For the text-containing cell, return its midpoint in (x, y) coordinate format. 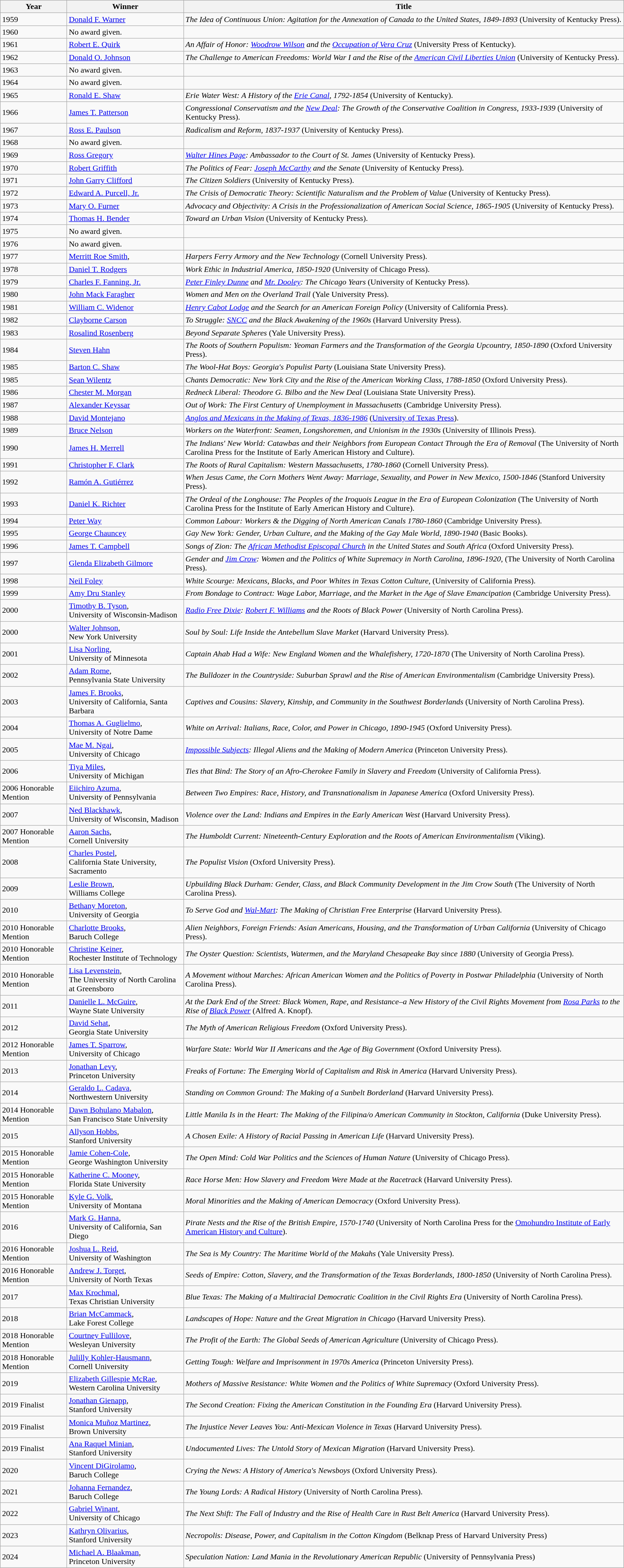
Freaks of Fortune: The Emerging World of Capitalism and Risk in America (Harvard University Press). (404, 1071)
Donald F. Warner (125, 19)
Between Two Empires: Race, History, and Transnationalism in Japanese America (Oxford University Press). (404, 793)
Daniel T. Rodgers (125, 269)
Gay New York: Gender, Urban Culture, and the Making of the Gay Male World, 1890-1940 (Basic Books). (404, 533)
2017 (34, 1297)
Ross E. Paulson (125, 130)
James T. Campbell (125, 546)
2005 (34, 750)
Erie Water West: A History of the Erie Canal, 1792-1854 (University of Kentucky). (404, 95)
Steven Hahn (125, 350)
Amy Dru Stanley (125, 593)
1976 (34, 244)
Timothy B. Tyson, University of Wisconsin-Madison (125, 610)
The Citizen Soldiers (University of Kentucky Press). (404, 181)
Congressional Conservatism and the New Deal: The Growth of the Conservative Coalition in Congress, 1933-1939 (University of Kentucky Press). (404, 113)
Landscapes of Hope: Nature and the Great Migration in Chicago (Harvard University Press). (404, 1318)
Peter Finley Dunne and Mr. Dooley: The Chicago Years (University of Kentucky Press). (404, 282)
The Profit of the Earth: The Global Seeds of American Agriculture (University of Chicago Press). (404, 1340)
Chants Democratic: New York City and the Rise of the American Working Class, 1788-1850 (Oxford University Press). (404, 380)
1974 (34, 219)
1964 (34, 83)
Jamie Cohen-Cole, George Washington University (125, 1158)
Radicalism and Reform, 1837-1937 (University of Kentucky Press). (404, 130)
Brian McCammack, Lake Forest College (125, 1318)
Upbuilding Black Durham: Gender, Class, and Black Community Development in the Jim Crow South (The University of North Carolina Press). (404, 888)
Bruce Nelson (125, 430)
2014 (34, 1093)
Donald O. Johnson (125, 57)
A Movement without Marches: African American Women and the Politics of Poverty in Postwar Philadelphia (University of North Carolina Press). (404, 980)
James T. Sparrow, University of Chicago (125, 1050)
John Mack Faragher (125, 295)
Allyson Hobbs, Stanford University (125, 1136)
The Idea of Continuous Union: Agitation for the Annexation of Canada to the United States, 1849-1893 (University of Kentucky Press). (404, 19)
1975 (34, 231)
Charles F. Fanning, Jr. (125, 282)
Charlotte Brooks, Baruch College (125, 932)
1962 (34, 57)
Tiya Miles, University of Michigan (125, 771)
2001 (34, 654)
Robert Griffith (125, 168)
2006 (34, 771)
2003 (34, 702)
Mothers of Massive Resistance: White Women and the Politics of White Supremacy (Oxford University Press). (404, 1383)
Dawn Bohulano Mabalon, San Francisco State University (125, 1114)
2012 Honorable Mention (34, 1050)
Katherine C. Mooney, Florida State University (125, 1179)
Mae M. Ngai, University of Chicago (125, 750)
The Sea is My Country: The Maritime World of the Makahs (Yale University Press). (404, 1253)
Redneck Liberal: Theodore G. Bilbo and the New Deal (Louisiana State University Press). (404, 392)
1988 (34, 418)
White Scourge: Mexicans, Blacks, and Poor Whites in Texas Cotton Culture, (University of California Press). (404, 580)
Adam Rome, Pennsylvania State University (125, 676)
Danielle L. McGuire, Wayne State University (125, 1006)
Sean Wilentz (125, 380)
1987 (34, 405)
1977 (34, 257)
Ross Gregory (125, 155)
The Next Shift: The Fall of Industry and the Rise of Health Care in Rust Belt America (Harvard University Press). (404, 1513)
Kathryn Olivarius, Stanford University (125, 1535)
John Garry Clifford (125, 181)
From Bondage to Contract: Wage Labor, Marriage, and the Market in the Age of Slave Emancipation (Cambridge University Press). (404, 593)
2004 (34, 728)
Charles Postel, California State University, Sacramento (125, 862)
1992 (34, 482)
Geraldo L. Cadava, Northwestern University (125, 1093)
Workers on the Waterfront: Seamen, Longshoremen, and Unionism in the 1930s (University of Illinois Press). (404, 430)
Winner (125, 7)
Year (34, 7)
The Roots of Rural Capitalism: Western Massachusetts, 1780-1860 (Cornell University Press). (404, 465)
1965 (34, 95)
Thomas H. Bender (125, 219)
Leslie Brown, Williams College (125, 888)
David Montejano (125, 418)
To Struggle: SNCC and the Black Awakening of the 1960s (Harvard University Press). (404, 320)
1978 (34, 269)
1989 (34, 430)
Common Labour: Workers & the Digging of North American Canals 1780-1860 (Cambridge University Press). (404, 521)
Gender and Jim Crow: Women and the Politics of White Supremacy in North Carolina, 1896-1920, (The University of North Carolina Press). (404, 563)
Thomas A. Guglielmo, University of Notre Dame (125, 728)
Harpers Ferry Armory and the New Technology (Cornell University Press). (404, 257)
The Bulldozer in the Countryside: Suburban Sprawl and the Rise of American Environmentalism (Cambridge University Press). (404, 676)
2013 (34, 1071)
1980 (34, 295)
2019 (34, 1383)
1972 (34, 193)
2016 (34, 1227)
The Injustice Never Leaves You: Anti-Mexican Violence in Texas (Harvard University Press). (404, 1427)
1986 (34, 392)
1994 (34, 521)
The Humboldt Current: Nineteenth-Century Exploration and the Roots of American Environmentalism (Viking). (404, 836)
Ties that Bind: The Story of an Afro-Cherokee Family in Slavery and Freedom (University of California Press). (404, 771)
Neil Foley (125, 580)
Necropolis: Disease, Power, and Capitalism in the Cotton Kingdom (Belknap Press of Harvard University Press) (404, 1535)
1971 (34, 181)
The Populist Vision (Oxford University Press). (404, 862)
Toward an Urban Vision (University of Kentucky Press). (404, 219)
The Oyster Question: Scientists, Watermen, and the Maryland Chesapeake Bay since 1880 (University of Georgia Press). (404, 954)
Glenda Elizabeth Gilmore (125, 563)
1973 (34, 206)
2007 (34, 814)
Chester M. Morgan (125, 392)
1993 (34, 504)
William C. Widenor (125, 307)
Violence over the Land: Indians and Empires in the Early American West (Harvard University Press). (404, 814)
1961 (34, 45)
Jonathan Gienapp, Stanford University (125, 1405)
Ramón A. Gutiérrez (125, 482)
2024 (34, 1557)
George Chauncey (125, 533)
Robert E. Quirk (125, 45)
2002 (34, 676)
Andrew J. Torget, University of North Texas (125, 1275)
1969 (34, 155)
Blue Texas: The Making of a Multiracial Democratic Coalition in the Civil Rights Era (University of North Carolina Press). (404, 1297)
2007 Honorable Mention (34, 836)
Henry Cabot Lodge and the Search for an American Foreign Policy (University of California Press). (404, 307)
Radio Free Dixie: Robert F. Williams and the Roots of Black Power (University of North Carolina Press). (404, 610)
Impossible Subjects: Illegal Aliens and the Making of Modern America (Princeton University Press). (404, 750)
Gabriel Winant, University of Chicago (125, 1513)
1979 (34, 282)
Anglos and Mexicans in the Making of Texas, 1836-1986 (University of Texas Press). (404, 418)
1995 (34, 533)
Vincent DiGirolamo, Baruch College (125, 1470)
Peter Way (125, 521)
1981 (34, 307)
1998 (34, 580)
Crying the News: A History of America's Newsboys (Oxford University Press). (404, 1470)
Songs of Zion: The African Methodist Episcopal Church in the United States and South Africa (Oxford University Press). (404, 546)
Seeds of Empire: Cotton, Slavery, and the Transformation of the Texas Borderlands, 1800-1850 (University of North Carolina Press). (404, 1275)
2018 (34, 1318)
An Affair of Honor: Woodrow Wilson and the Occupation of Vera Cruz (University Press of Kentucky). (404, 45)
Advocacy and Objectivity: A Crisis in the Professionalization of American Social Science, 1865-1905 (University of Kentucky Press). (404, 206)
Women and Men on the Overland Trail (Yale University Press). (404, 295)
1960 (34, 32)
Courtney Fullilove, Wesleyan University (125, 1340)
2014 Honorable Mention (34, 1114)
1984 (34, 350)
Max Krochmal,Texas Christian University (125, 1297)
David Sehat, Georgia State University (125, 1028)
1959 (34, 19)
2006 Honorable Mention (34, 793)
1990 (34, 448)
Walter Hines Page: Ambassador to the Court of St. James (University of Kentucky Press). (404, 155)
1970 (34, 168)
Eiichiro Azuma, University of Pennsylvania (125, 793)
Mary O. Furner (125, 206)
2021 (34, 1492)
Standing on Common Ground: The Making of a Sunbelt Borderland (Harvard University Press). (404, 1093)
Barton C. Shaw (125, 367)
2022 (34, 1513)
Monica Muñoz Martinez, Brown University (125, 1427)
When Jesus Came, the Corn Mothers Went Away: Marriage, Sexuality, and Power in New Mexico, 1500-1846 (Stanford University Press). (404, 482)
Elizabeth Gillespie McRae, Western Carolina University (125, 1383)
Alien Neighbors, Foreign Friends: Asian Americans, Housing, and the Transformation of Urban California (University of Chicago Press). (404, 932)
Beyond Separate Spheres (Yale University Press). (404, 333)
White on Arrival: Italians, Race, Color, and Power in Chicago, 1890-1945 (Oxford University Press). (404, 728)
The Crisis of Democratic Theory: Scientific Naturalism and the Problem of Value (University of Kentucky Press). (404, 193)
The Myth of American Religious Freedom (Oxford University Press). (404, 1028)
Michael A. Blaakman, Princeton University (125, 1557)
Ana Raquel Minian, Stanford University (125, 1449)
1963 (34, 70)
1968 (34, 142)
Mark G. Hanna,University of California, San Diego (125, 1227)
2010 (34, 910)
1996 (34, 546)
Getting Tough: Welfare and Imprisonment in 1970s America (Princeton University Press). (404, 1361)
Ned Blackhawk, University of Wisconsin, Madison (125, 814)
Work Ethic in Industrial America, 1850-1920 (University of Chicago Press). (404, 269)
Kyle G. Volk, University of Montana (125, 1201)
Bethany Moreton, University of Georgia (125, 910)
Captain Ahab Had a Wife: New England Women and the Whalefishery, 1720-1870 (The University of North Carolina Press). (404, 654)
James F. Brooks, University of California, Santa Barbara (125, 702)
Warfare State: World War II Americans and the Age of Big Government (Oxford University Press). (404, 1050)
A Chosen Exile: A History of Racial Passing in American Life (Harvard University Press). (404, 1136)
The Second Creation: Fixing the American Constitution in the Founding Era (Harvard University Press). (404, 1405)
Race Horse Men: How Slavery and Freedom Were Made at the Racetrack (Harvard University Press). (404, 1179)
Merritt Roe Smith, (125, 257)
Julilly Kohler-Hausmann, Cornell University (125, 1361)
The Open Mind: Cold War Politics and the Sciences of Human Nature (University of Chicago Press). (404, 1158)
1983 (34, 333)
Christopher F. Clark (125, 465)
Lisa Norling, University of Minnesota (125, 654)
1997 (34, 563)
1967 (34, 130)
Little Manila Is in the Heart: The Making of the Filipina/o American Community in Stockton, California (Duke University Press). (404, 1114)
2015 (34, 1136)
2008 (34, 862)
Soul by Soul: Life Inside the Antebellum Slave Market (Harvard University Press). (404, 632)
Edward A. Purcell, Jr. (125, 193)
The Challenge to American Freedoms: World War I and the Rise of the American Civil Liberties Union (University of Kentucky Press). (404, 57)
2023 (34, 1535)
The Young Lords: A Radical History (University of North Carolina Press). (404, 1492)
James T. Patterson (125, 113)
Daniel K. Richter (125, 504)
1991 (34, 465)
Alexander Keyssar (125, 405)
Aaron Sachs, Cornell University (125, 836)
2009 (34, 888)
Walter Johnson, New York University (125, 632)
Johanna Fernandez, Baruch College (125, 1492)
1966 (34, 113)
Jonathan Levy, Princeton University (125, 1071)
2020 (34, 1470)
Joshua L. Reid, University of Washington (125, 1253)
The Roots of Southern Populism: Yeoman Farmers and the Transformation of the Georgia Upcountry, 1850-1890 (Oxford University Press). (404, 350)
Rosalind Rosenberg (125, 333)
1999 (34, 593)
2012 (34, 1028)
Undocumented Lives: The Untold Story of Mexican Migration (Harvard University Press). (404, 1449)
The Politics of Fear: Joseph McCarthy and the Senate (University of Kentucky Press). (404, 168)
Clayborne Carson (125, 320)
Ronald E. Shaw (125, 95)
Speculation Nation: Land Mania in the Revolutionary American Republic (University of Pennsylvania Press) (404, 1557)
Christine Keiner, Rochester Institute of Technology (125, 954)
Captives and Cousins: Slavery, Kinship, and Community in the Southwest Borderlands (University of North Carolina Press). (404, 702)
Out of Work: The First Century of Unemployment in Massachusetts (Cambridge University Press). (404, 405)
Moral Minorities and the Making of American Democracy (Oxford University Press). (404, 1201)
The Wool-Hat Boys: Georgia's Populist Party (Louisiana State University Press). (404, 367)
Lisa Levenstein, The University of North Carolina at Greensboro (125, 980)
Title (404, 7)
2011 (34, 1006)
James H. Merrell (125, 448)
To Serve God and Wal-Mart: The Making of Christian Free Enterprise (Harvard University Press). (404, 910)
1982 (34, 320)
